Scan for the cell matching the given text and deliver its (X, Y) coordinate at center. 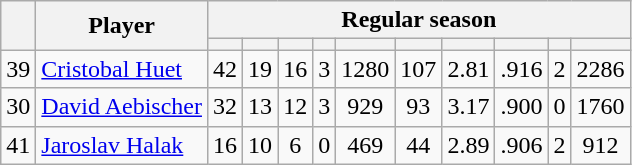
469 (366, 145)
42 (224, 69)
30 (18, 107)
2.81 (468, 69)
10 (260, 145)
32 (224, 107)
107 (418, 69)
2286 (600, 69)
Jaroslav Halak (122, 145)
93 (418, 107)
Regular season (418, 20)
41 (18, 145)
19 (260, 69)
929 (366, 107)
.906 (522, 145)
1280 (366, 69)
12 (296, 107)
1760 (600, 107)
.900 (522, 107)
44 (418, 145)
Player (122, 26)
Cristobal Huet (122, 69)
David Aebischer (122, 107)
3.17 (468, 107)
6 (296, 145)
39 (18, 69)
2.89 (468, 145)
912 (600, 145)
.916 (522, 69)
13 (260, 107)
